Provide the [X, Y] coordinate of the cell's center where the given text is located.  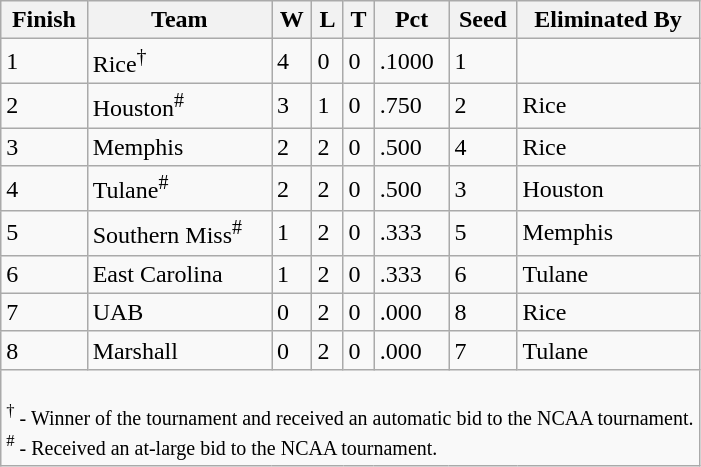
Eliminated By [608, 20]
Finish [44, 20]
East Carolina [179, 274]
Houston# [179, 106]
Seed [483, 20]
.1000 [412, 62]
† - Winner of the tournament and received an automatic bid to the NCAA tournament. # - Received an at-large bid to the NCAA tournament. [350, 417]
UAB [179, 312]
Pct [412, 20]
W [292, 20]
Southern Miss# [179, 234]
.750 [412, 106]
T [358, 20]
Tulane# [179, 188]
Rice† [179, 62]
L [328, 20]
Team [179, 20]
Marshall [179, 350]
Houston [608, 188]
